Search for the cell housing the specified text and yield its [x, y] center coordinate. 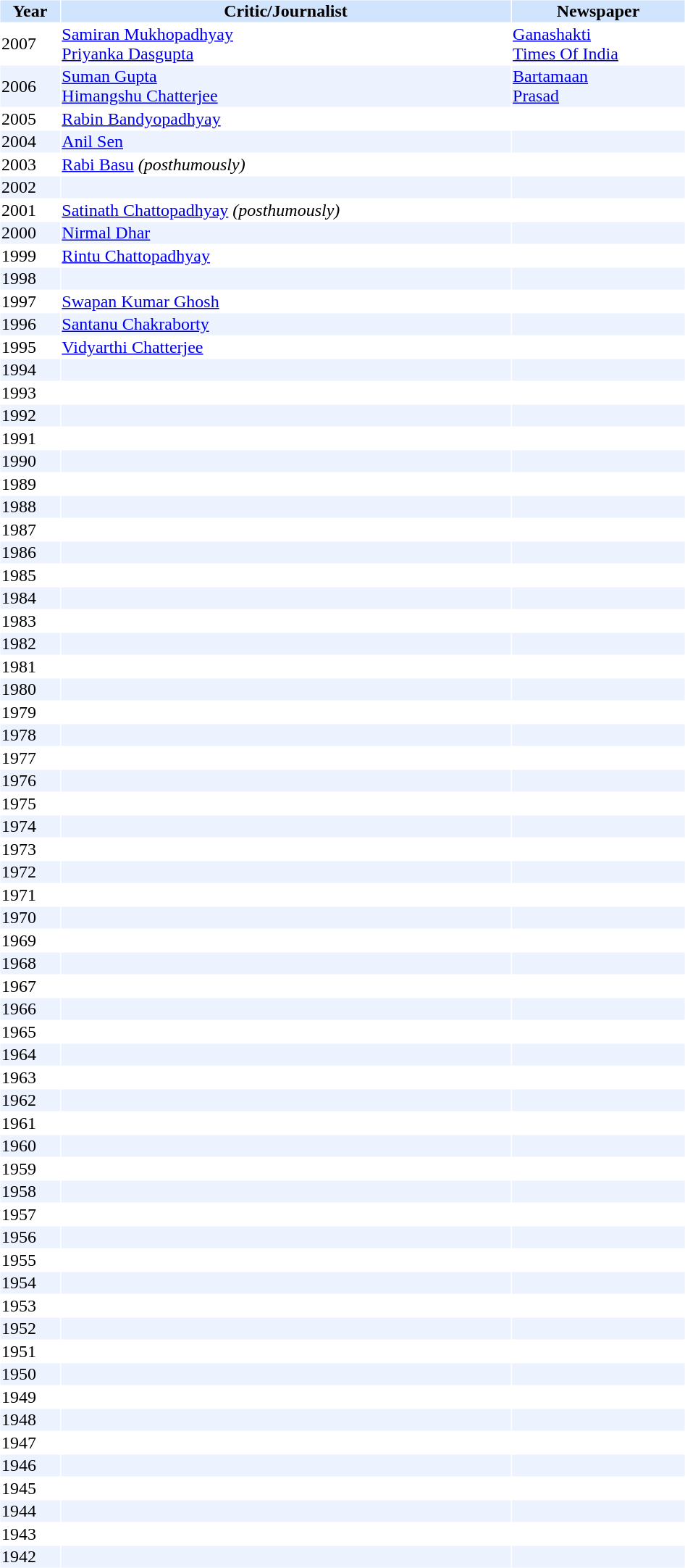
Newspaper [598, 11]
1983 [30, 621]
1953 [30, 1306]
Rintu Chattopadhyay [285, 256]
1968 [30, 963]
1970 [30, 918]
1963 [30, 1077]
1991 [30, 438]
1966 [30, 1009]
2005 [30, 119]
1965 [30, 1032]
1958 [30, 1192]
Santanu Chakraborty [285, 324]
1976 [30, 780]
1996 [30, 324]
Bartamaan Prasad [598, 86]
1995 [30, 347]
1951 [30, 1351]
2007 [30, 43]
1987 [30, 530]
1986 [30, 553]
Anil Sen [285, 141]
1990 [30, 462]
1977 [30, 758]
1992 [30, 415]
2004 [30, 141]
1982 [30, 644]
1972 [30, 872]
1950 [30, 1375]
1993 [30, 393]
1961 [30, 1123]
1971 [30, 895]
1949 [30, 1397]
1952 [30, 1328]
1989 [30, 484]
1984 [30, 598]
1964 [30, 1054]
2002 [30, 188]
1960 [30, 1146]
1962 [30, 1101]
Satinath Chattopadhyay (posthumously) [285, 210]
2003 [30, 164]
1943 [30, 1534]
1999 [30, 256]
1985 [30, 575]
1945 [30, 1488]
1957 [30, 1214]
1997 [30, 301]
1969 [30, 941]
1947 [30, 1443]
1948 [30, 1419]
1978 [30, 735]
1954 [30, 1283]
Year [30, 11]
1988 [30, 506]
Ganashakti Times Of India [598, 43]
1967 [30, 986]
Critic/Journalist [285, 11]
Vidyarthi Chatterjee [285, 347]
1998 [30, 279]
1942 [30, 1557]
1975 [30, 804]
1955 [30, 1260]
2001 [30, 210]
2000 [30, 233]
1979 [30, 712]
Samiran Mukhopadhyay Priyanka Dasgupta [285, 43]
1956 [30, 1237]
Nirmal Dhar [285, 233]
Rabin Bandyopadhyay [285, 119]
Rabi Basu (posthumously) [285, 164]
1974 [30, 827]
1946 [30, 1466]
1944 [30, 1511]
1959 [30, 1169]
1980 [30, 689]
Swapan Kumar Ghosh [285, 301]
2006 [30, 86]
1994 [30, 370]
Suman Gupta Himangshu Chatterjee [285, 86]
1973 [30, 849]
1981 [30, 667]
